Return the [x, y] coordinate for the center point of the cell that contains the specified text.  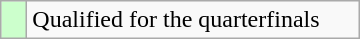
Qualified for the quarterfinals [193, 20]
